Output the (X, Y) coordinate of the center of the cell containing the given text.  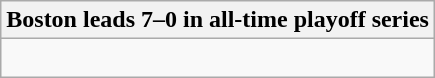
Boston leads 7–0 in all-time playoff series (218, 20)
